Locate the cell with the specified text and output its [X, Y] center coordinate. 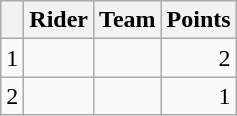
Rider [59, 20]
Points [198, 20]
Team [128, 20]
